From the cell containing the given text, extract its center point as [X, Y] coordinate. 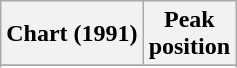
Chart (1991) [72, 34]
Peakposition [189, 34]
